Pinpoint the cell where the given text exists, returning its [x, y] midpoint coordinate. 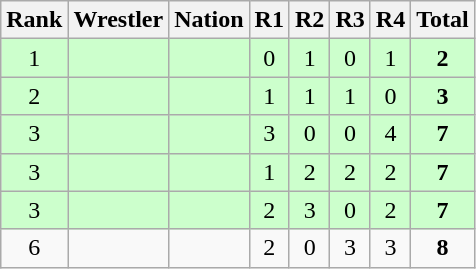
Wrestler [118, 20]
8 [443, 248]
Total [443, 20]
4 [390, 134]
Rank [34, 20]
R2 [309, 20]
R1 [269, 20]
R3 [350, 20]
R4 [390, 20]
6 [34, 248]
Nation [209, 20]
